Scan for the cell matching the given text and deliver its [X, Y] coordinate at center. 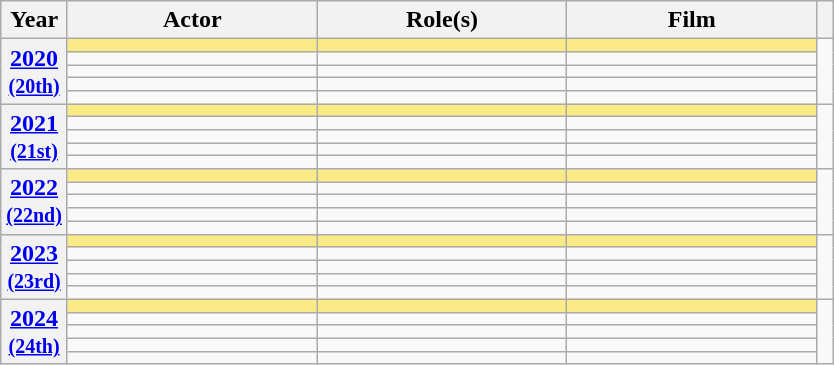
Role(s) [442, 20]
2023 (23rd) [34, 266]
Actor [192, 20]
2022 (22nd) [34, 202]
Film [692, 20]
2024 (24th) [34, 332]
2020 (20th) [34, 72]
Year [34, 20]
2021 (21st) [34, 136]
